Determine the [X, Y] coordinate at the center of the cell enclosing the given text.  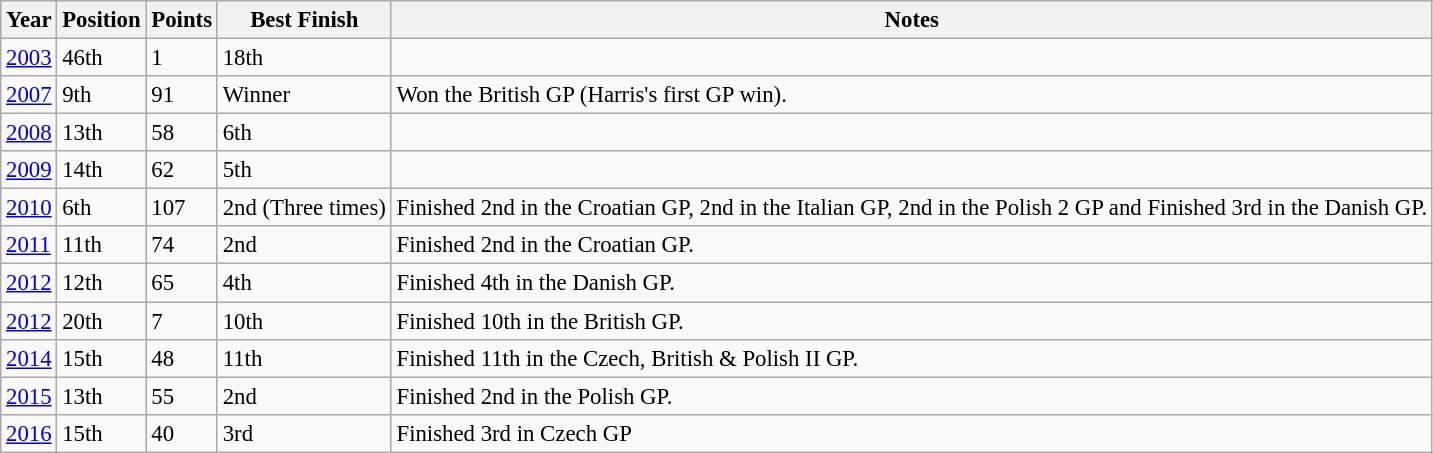
2003 [29, 58]
3rd [304, 433]
9th [102, 95]
48 [182, 358]
46th [102, 58]
2008 [29, 133]
62 [182, 170]
40 [182, 433]
10th [304, 321]
Finished 3rd in Czech GP [912, 433]
Finished 2nd in the Croatian GP. [912, 245]
1 [182, 58]
91 [182, 95]
74 [182, 245]
5th [304, 170]
18th [304, 58]
7 [182, 321]
2014 [29, 358]
2015 [29, 396]
20th [102, 321]
2009 [29, 170]
Finished 2nd in the Polish GP. [912, 396]
Year [29, 20]
Finished 2nd in the Croatian GP, 2nd in the Italian GP, 2nd in the Polish 2 GP and Finished 3rd in the Danish GP. [912, 208]
2010 [29, 208]
55 [182, 396]
14th [102, 170]
12th [102, 283]
2011 [29, 245]
Finished 4th in the Danish GP. [912, 283]
2007 [29, 95]
Points [182, 20]
Finished 11th in the Czech, British & Polish II GP. [912, 358]
Best Finish [304, 20]
Position [102, 20]
2nd (Three times) [304, 208]
65 [182, 283]
Winner [304, 95]
58 [182, 133]
Notes [912, 20]
2016 [29, 433]
Finished 10th in the British GP. [912, 321]
Won the British GP (Harris's first GP win). [912, 95]
107 [182, 208]
4th [304, 283]
